Identify which cell holds the provided text, then report its [X, Y] central coordinate. 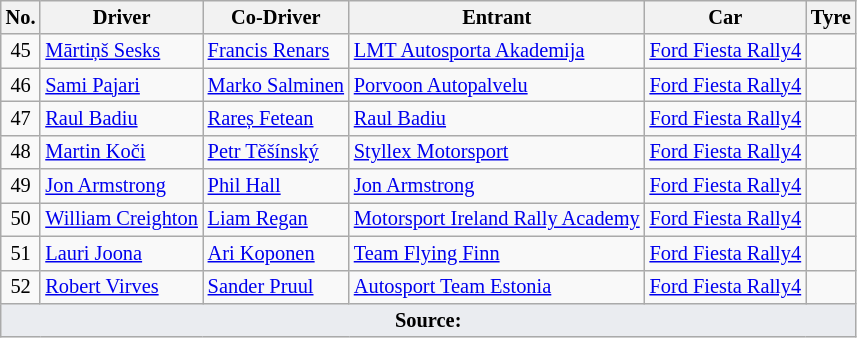
Francis Renars [276, 51]
49 [21, 186]
Driver [121, 17]
Entrant [497, 17]
Lauri Joona [121, 253]
Martin Koči [121, 152]
LMT Autosporta Akademija [497, 51]
Sander Pruul [276, 287]
Sami Pajari [121, 85]
51 [21, 253]
Car [726, 17]
Source: [428, 320]
48 [21, 152]
Tyre [831, 17]
47 [21, 118]
50 [21, 219]
Team Flying Finn [497, 253]
Marko Salminen [276, 85]
Robert Virves [121, 287]
William Creighton [121, 219]
52 [21, 287]
46 [21, 85]
Autosport Team Estonia [497, 287]
No. [21, 17]
Mārtiņš Sesks [121, 51]
45 [21, 51]
Liam Regan [276, 219]
Co-Driver [276, 17]
Petr Těšínský [276, 152]
Motorsport Ireland Rally Academy [497, 219]
Rareș Fetean [276, 118]
Phil Hall [276, 186]
Porvoon Autopalvelu [497, 85]
Styllex Motorsport [497, 152]
Ari Koponen [276, 253]
